Locate the cell with the specified text and output its [X, Y] center coordinate. 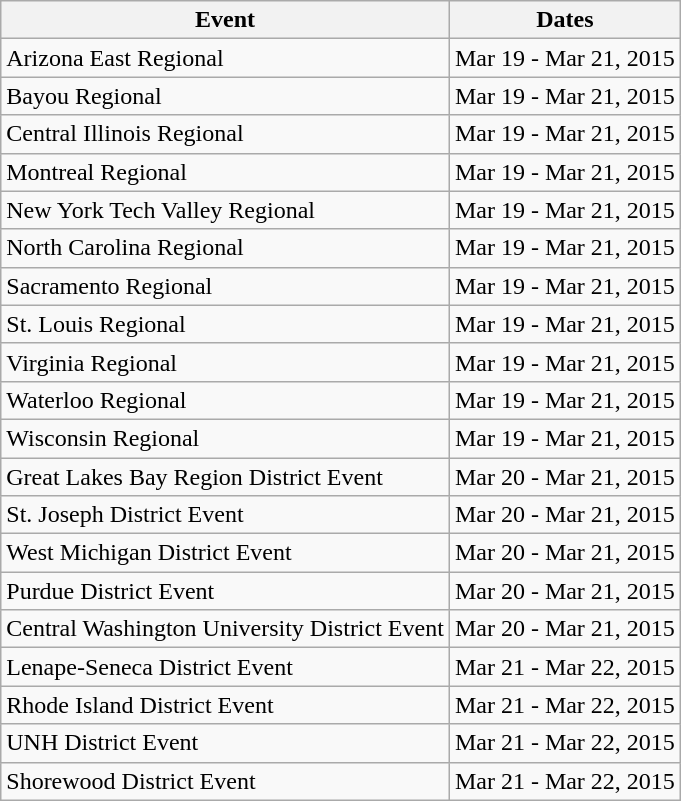
St. Louis Regional [226, 324]
Dates [564, 20]
Bayou Regional [226, 96]
St. Joseph District Event [226, 515]
Waterloo Regional [226, 400]
Sacramento Regional [226, 286]
Rhode Island District Event [226, 705]
New York Tech Valley Regional [226, 210]
Lenape-Seneca District Event [226, 667]
Shorewood District Event [226, 781]
Wisconsin Regional [226, 438]
Great Lakes Bay Region District Event [226, 477]
Central Illinois Regional [226, 134]
Central Washington University District Event [226, 629]
West Michigan District Event [226, 553]
Purdue District Event [226, 591]
Virginia Regional [226, 362]
North Carolina Regional [226, 248]
UNH District Event [226, 743]
Arizona East Regional [226, 58]
Event [226, 20]
Montreal Regional [226, 172]
